Search for the cell housing the specified text and yield its [X, Y] center coordinate. 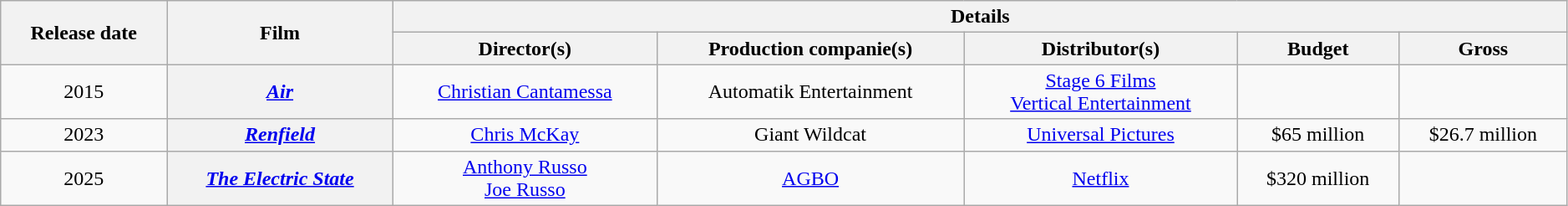
2025 [84, 178]
Director(s) [525, 49]
Release date [84, 33]
2015 [84, 92]
Universal Pictures [1101, 135]
Giant Wildcat [810, 135]
Anthony RussoJoe Russo [525, 178]
Gross [1483, 49]
Renfield [281, 135]
Details [980, 17]
Stage 6 FilmsVertical Entertainment [1101, 92]
Netflix [1101, 178]
$26.7 million [1483, 135]
$320 million [1318, 178]
Christian Cantamessa [525, 92]
2023 [84, 135]
Chris McKay [525, 135]
Budget [1318, 49]
$65 million [1318, 135]
Air [281, 92]
Production companie(s) [810, 49]
Automatik Entertainment [810, 92]
Distributor(s) [1101, 49]
AGBO [810, 178]
The Electric State [281, 178]
Film [281, 33]
